For the text-containing cell, return its midpoint in (X, Y) coordinate format. 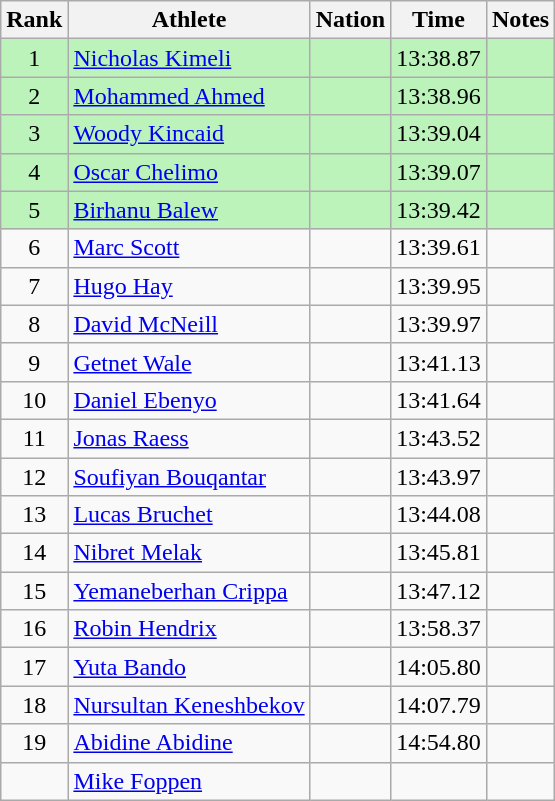
14:54.80 (439, 743)
5 (34, 210)
Marc Scott (189, 248)
13:41.13 (439, 362)
Time (439, 20)
13:41.64 (439, 400)
Yuta Bando (189, 667)
Nursultan Keneshbekov (189, 705)
18 (34, 705)
13:43.97 (439, 477)
13:38.96 (439, 96)
13:39.95 (439, 286)
Mike Foppen (189, 781)
2 (34, 96)
1 (34, 58)
13:43.52 (439, 438)
13 (34, 515)
6 (34, 248)
13:47.12 (439, 591)
Yemaneberhan Crippa (189, 591)
Lucas Bruchet (189, 515)
11 (34, 438)
Athlete (189, 20)
16 (34, 629)
9 (34, 362)
3 (34, 134)
Jonas Raess (189, 438)
Abidine Abidine (189, 743)
13:38.87 (439, 58)
Mohammed Ahmed (189, 96)
Daniel Ebenyo (189, 400)
10 (34, 400)
4 (34, 172)
Woody Kincaid (189, 134)
13:39.61 (439, 248)
13:39.42 (439, 210)
Nicholas Kimeli (189, 58)
13:45.81 (439, 553)
15 (34, 591)
Nation (350, 20)
Hugo Hay (189, 286)
Birhanu Balew (189, 210)
Soufiyan Bouqantar (189, 477)
13:39.04 (439, 134)
Getnet Wale (189, 362)
12 (34, 477)
13:39.07 (439, 172)
14:07.79 (439, 705)
Oscar Chelimo (189, 172)
17 (34, 667)
13:44.08 (439, 515)
8 (34, 324)
13:58.37 (439, 629)
13:39.97 (439, 324)
Robin Hendrix (189, 629)
Nibret Melak (189, 553)
14:05.80 (439, 667)
David McNeill (189, 324)
7 (34, 286)
Notes (520, 20)
14 (34, 553)
19 (34, 743)
Rank (34, 20)
